Detect which cell encompasses the target text, then output its [x, y] center coordinate. 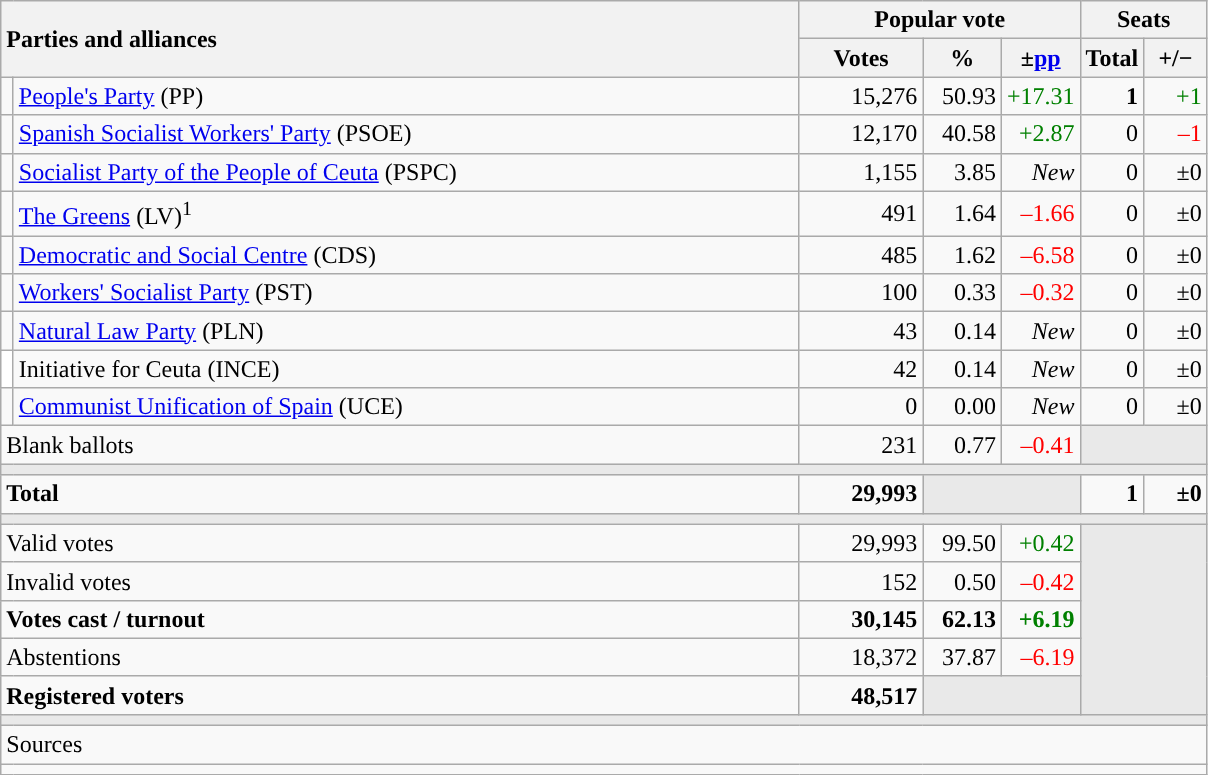
Votes [861, 58]
62.13 [962, 619]
Communist Unification of Spain (UCE) [406, 407]
+17.31 [1040, 96]
Invalid votes [400, 581]
Workers' Socialist Party (PST) [406, 293]
Socialist Party of the People of Ceuta (PSPC) [406, 172]
0.77 [962, 445]
–0.32 [1040, 293]
Registered voters [400, 695]
Valid votes [400, 543]
Parties and alliances [400, 39]
+/− [1176, 58]
Abstentions [400, 657]
99.50 [962, 543]
43 [861, 331]
48,517 [861, 695]
+1 [1176, 96]
The Greens (LV)1 [406, 214]
People's Party (PP) [406, 96]
231 [861, 445]
–6.58 [1040, 255]
–1 [1176, 134]
485 [861, 255]
0.50 [962, 581]
±pp [1040, 58]
% [962, 58]
+0.42 [1040, 543]
3.85 [962, 172]
1,155 [861, 172]
15,276 [861, 96]
–0.41 [1040, 445]
18,372 [861, 657]
+2.87 [1040, 134]
–1.66 [1040, 214]
Initiative for Ceuta (INCE) [406, 369]
1.62 [962, 255]
12,170 [861, 134]
0.00 [962, 407]
152 [861, 581]
Seats [1144, 20]
+6.19 [1040, 619]
42 [861, 369]
491 [861, 214]
Votes cast / turnout [400, 619]
37.87 [962, 657]
Natural Law Party (PLN) [406, 331]
40.58 [962, 134]
Blank ballots [400, 445]
100 [861, 293]
Sources [604, 745]
1.64 [962, 214]
Spanish Socialist Workers' Party (PSOE) [406, 134]
50.93 [962, 96]
–0.42 [1040, 581]
Democratic and Social Centre (CDS) [406, 255]
30,145 [861, 619]
0.33 [962, 293]
Popular vote [940, 20]
–6.19 [1040, 657]
